Return the (x, y) coordinate for the center point of the cell that contains the specified text.  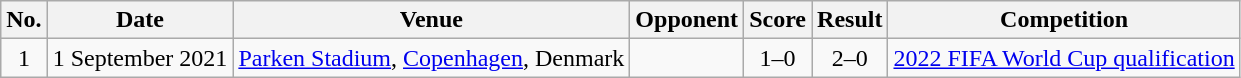
1 September 2021 (140, 58)
Date (140, 20)
1–0 (778, 58)
Opponent (687, 20)
1 (24, 58)
No. (24, 20)
Venue (432, 20)
Competition (1064, 20)
Result (850, 20)
2–0 (850, 58)
Parken Stadium, Copenhagen, Denmark (432, 58)
Score (778, 20)
2022 FIFA World Cup qualification (1064, 58)
